Return the [x, y] coordinate for the center point of the cell that contains the specified text.  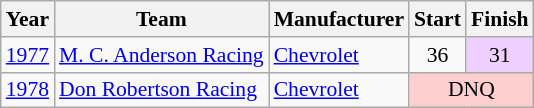
1977 [28, 55]
Year [28, 19]
Finish [500, 19]
1978 [28, 90]
36 [438, 55]
M. C. Anderson Racing [162, 55]
Team [162, 19]
Start [438, 19]
Don Robertson Racing [162, 90]
31 [500, 55]
DNQ [472, 90]
Manufacturer [339, 19]
